Search for the cell housing the specified text and yield its (X, Y) center coordinate. 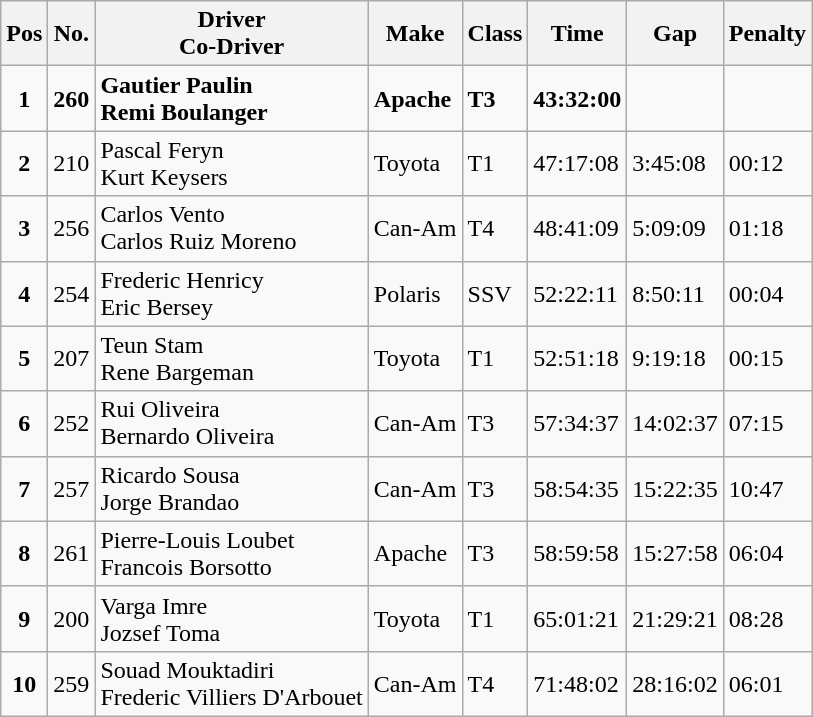
SSV (495, 294)
48:41:09 (578, 228)
Class (495, 34)
5:09:09 (675, 228)
Frederic Henricy Eric Bersey (232, 294)
5 (24, 358)
9:19:18 (675, 358)
00:04 (767, 294)
4 (24, 294)
Time (578, 34)
15:22:35 (675, 488)
260 (72, 98)
08:28 (767, 618)
47:17:08 (578, 164)
21:29:21 (675, 618)
Souad Mouktadiri Frederic Villiers D'Arbouet (232, 684)
43:32:00 (578, 98)
52:51:18 (578, 358)
207 (72, 358)
06:04 (767, 554)
Rui Oliveira Bernardo Oliveira (232, 424)
254 (72, 294)
10 (24, 684)
3:45:08 (675, 164)
9 (24, 618)
28:16:02 (675, 684)
Pos (24, 34)
65:01:21 (578, 618)
2 (24, 164)
1 (24, 98)
210 (72, 164)
57:34:37 (578, 424)
Pierre-Louis Loubet Francois Borsotto (232, 554)
DriverCo-Driver (232, 34)
No. (72, 34)
58:54:35 (578, 488)
71:48:02 (578, 684)
Penalty (767, 34)
07:15 (767, 424)
259 (72, 684)
261 (72, 554)
14:02:37 (675, 424)
6 (24, 424)
3 (24, 228)
Carlos Vento Carlos Ruiz Moreno (232, 228)
00:12 (767, 164)
Ricardo Sousa Jorge Brandao (232, 488)
Pascal Feryn Kurt Keysers (232, 164)
06:01 (767, 684)
252 (72, 424)
7 (24, 488)
257 (72, 488)
58:59:58 (578, 554)
00:15 (767, 358)
Gautier Paulin Remi Boulanger (232, 98)
8:50:11 (675, 294)
Gap (675, 34)
256 (72, 228)
200 (72, 618)
Make (415, 34)
52:22:11 (578, 294)
15:27:58 (675, 554)
8 (24, 554)
10:47 (767, 488)
Teun Stam Rene Bargeman (232, 358)
Varga Imre Jozsef Toma (232, 618)
Polaris (415, 294)
01:18 (767, 228)
